Provide the (x, y) coordinate of the cell's center where the given text is located.  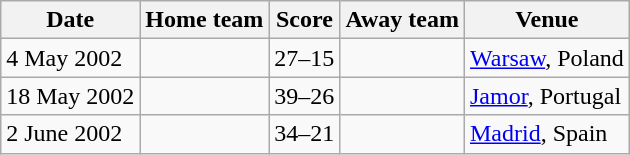
39–26 (304, 96)
18 May 2002 (70, 96)
Home team (204, 20)
2 June 2002 (70, 134)
Warsaw, Poland (546, 58)
Date (70, 20)
34–21 (304, 134)
Score (304, 20)
Jamor, Portugal (546, 96)
4 May 2002 (70, 58)
Venue (546, 20)
Madrid, Spain (546, 134)
Away team (402, 20)
27–15 (304, 58)
